Extract the [x, y] coordinate from the center of the cell holding the provided text.  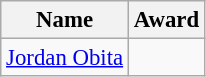
Award [166, 20]
Jordan Obita [65, 58]
Name [65, 20]
